Pinpoint the cell where the given text exists, returning its [X, Y] midpoint coordinate. 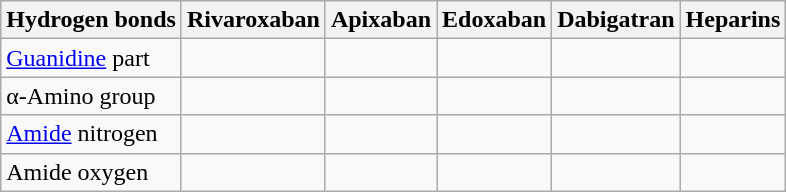
Apixaban [380, 20]
α-Amino group [92, 96]
Amide oxygen [92, 172]
Guanidine part [92, 58]
Heparins [733, 20]
Edoxaban [494, 20]
Hydrogen bonds [92, 20]
Amide nitrogen [92, 134]
Dabigatran [616, 20]
Rivaroxaban [253, 20]
